Provide the [x, y] coordinate of the cell's center where the given text is located.  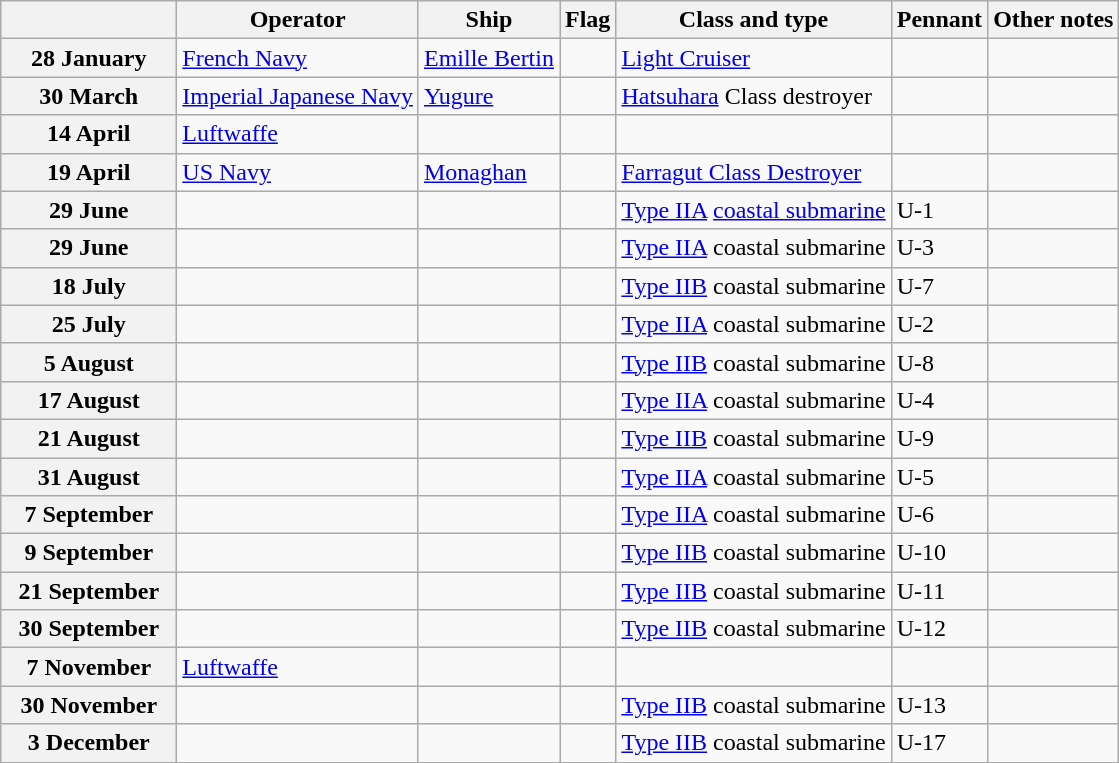
Monaghan [488, 172]
U-11 [939, 591]
U-6 [939, 515]
US Navy [298, 172]
U-4 [939, 400]
25 July [89, 324]
9 September [89, 553]
Ship [488, 20]
U-7 [939, 286]
30 September [89, 629]
7 September [89, 515]
19 April [89, 172]
18 July [89, 286]
U-1 [939, 210]
U-3 [939, 248]
U-9 [939, 438]
U-17 [939, 743]
21 September [89, 591]
U-8 [939, 362]
Yugure [488, 96]
U-2 [939, 324]
21 August [89, 438]
Other notes [1054, 20]
U-12 [939, 629]
Imperial Japanese Navy [298, 96]
Class and type [754, 20]
30 November [89, 705]
Emille Bertin [488, 58]
14 April [89, 134]
Operator [298, 20]
French Navy [298, 58]
U-13 [939, 705]
Pennant [939, 20]
31 August [89, 477]
U-10 [939, 553]
Hatsuhara Class destroyer [754, 96]
30 March [89, 96]
Flag [588, 20]
5 August [89, 362]
7 November [89, 667]
U-5 [939, 477]
28 January [89, 58]
17 August [89, 400]
Farragut Class Destroyer [754, 172]
Light Cruiser [754, 58]
3 December [89, 743]
